Capture the cell that displays the provided text and extract its [X, Y] central coordinate. 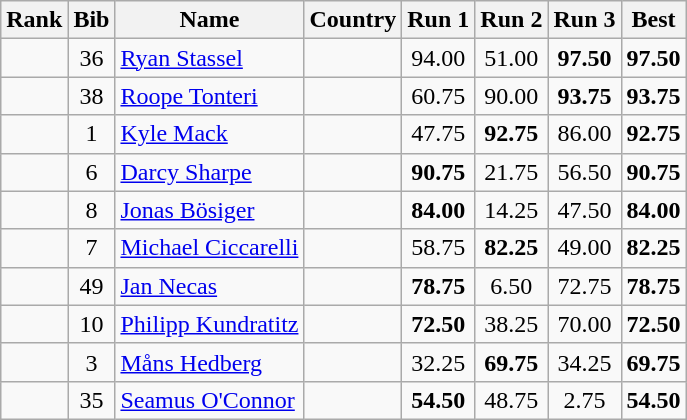
Run 3 [584, 20]
35 [92, 400]
7 [92, 248]
56.50 [584, 172]
49 [92, 286]
51.00 [512, 58]
6 [92, 172]
38.25 [512, 324]
Ryan Stassel [210, 58]
Run 1 [438, 20]
10 [92, 324]
Run 2 [512, 20]
47.75 [438, 134]
48.75 [512, 400]
Name [210, 20]
Bib [92, 20]
36 [92, 58]
60.75 [438, 96]
3 [92, 362]
Jonas Bösiger [210, 210]
32.25 [438, 362]
72.75 [584, 286]
Seamus O'Connor [210, 400]
38 [92, 96]
Rank [34, 20]
Roope Tonteri [210, 96]
Country [353, 20]
Darcy Sharpe [210, 172]
8 [92, 210]
34.25 [584, 362]
Kyle Mack [210, 134]
86.00 [584, 134]
Best [654, 20]
21.75 [512, 172]
70.00 [584, 324]
Philipp Kundratitz [210, 324]
94.00 [438, 58]
6.50 [512, 286]
49.00 [584, 248]
90.00 [512, 96]
2.75 [584, 400]
Michael Ciccarelli [210, 248]
14.25 [512, 210]
Måns Hedberg [210, 362]
1 [92, 134]
Jan Necas [210, 286]
58.75 [438, 248]
47.50 [584, 210]
